Scan for the cell matching the given text and deliver its [x, y] coordinate at center. 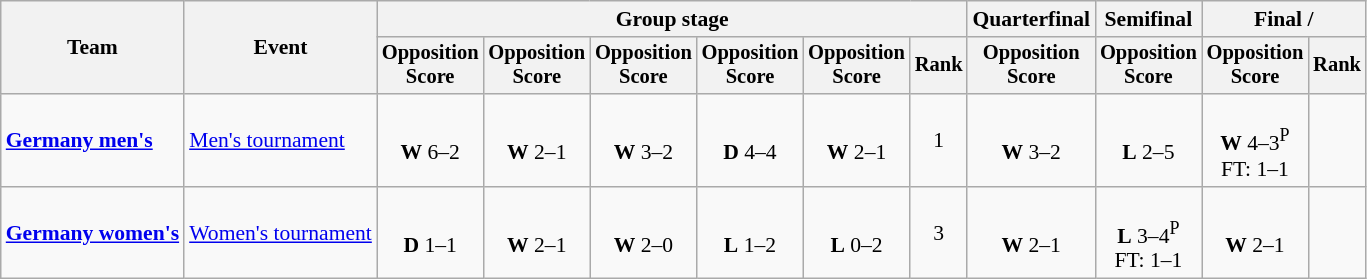
3 [939, 233]
Event [280, 48]
L 2–5 [1148, 140]
L 0–2 [856, 233]
Germany women's [92, 233]
Group stage [672, 19]
W 6–2 [430, 140]
W 4–3PFT: 1–1 [1256, 140]
L 3–4PFT: 1–1 [1148, 233]
Team [92, 48]
1 [939, 140]
Semifinal [1148, 19]
Women's tournament [280, 233]
W 2–0 [644, 233]
Quarterfinal [1031, 19]
D 4–4 [750, 140]
Men's tournament [280, 140]
Germany men's [92, 140]
Final / [1284, 19]
D 1–1 [430, 233]
L 1–2 [750, 233]
